Locate the cell with the specified text and output its (x, y) center coordinate. 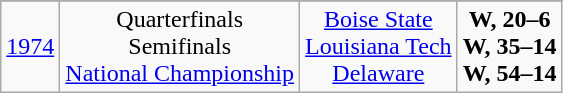
QuarterfinalsSemifinalsNational Championship (180, 47)
Boise StateLouisiana TechDelaware (379, 47)
1974 (30, 47)
W, 20–6W, 35–14W, 54–14 (510, 47)
